From the cell containing the given text, extract its center point as [X, Y] coordinate. 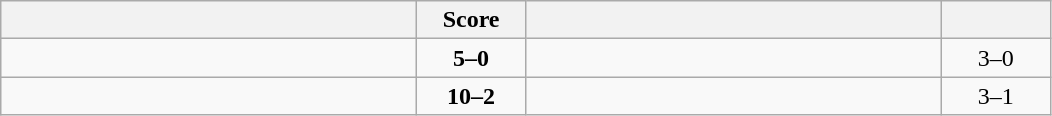
5–0 [472, 58]
3–0 [996, 58]
10–2 [472, 96]
Score [472, 20]
3–1 [996, 96]
